Extract the [x, y] coordinate from the center of the cell holding the provided text.  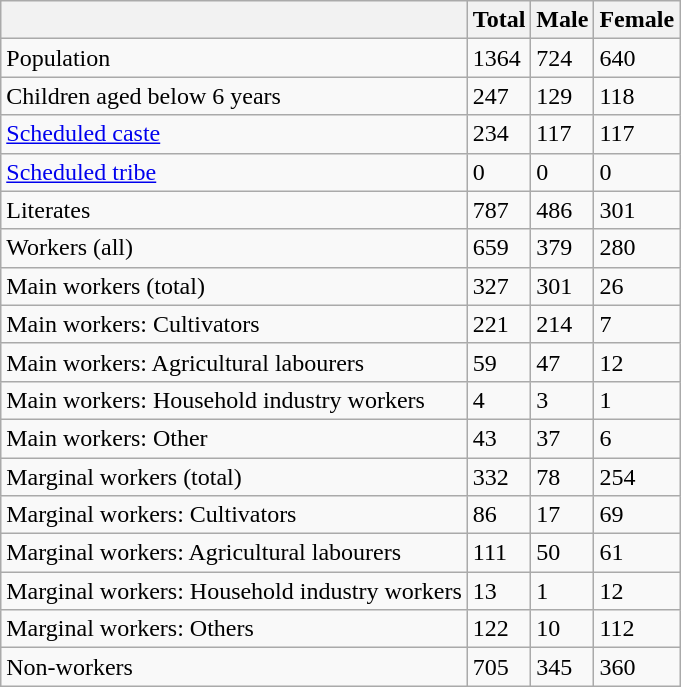
Marginal workers: Cultivators [234, 515]
Male [562, 20]
221 [499, 324]
78 [562, 477]
724 [562, 58]
234 [499, 134]
Scheduled caste [234, 134]
37 [562, 438]
379 [562, 248]
129 [562, 96]
111 [499, 553]
Main workers: Agricultural labourers [234, 362]
47 [562, 362]
Marginal workers: Agricultural labourers [234, 553]
486 [562, 210]
Workers (all) [234, 248]
50 [562, 553]
Female [637, 20]
Main workers: Other [234, 438]
Population [234, 58]
59 [499, 362]
Main workers (total) [234, 286]
280 [637, 248]
1364 [499, 58]
17 [562, 515]
640 [637, 58]
327 [499, 286]
Marginal workers: Household industry workers [234, 591]
4 [499, 400]
118 [637, 96]
61 [637, 553]
214 [562, 324]
360 [637, 667]
332 [499, 477]
Scheduled tribe [234, 172]
Main workers: Household industry workers [234, 400]
6 [637, 438]
Total [499, 20]
Children aged below 6 years [234, 96]
Literates [234, 210]
Main workers: Cultivators [234, 324]
787 [499, 210]
659 [499, 248]
705 [499, 667]
69 [637, 515]
112 [637, 629]
13 [499, 591]
345 [562, 667]
Marginal workers: Others [234, 629]
Marginal workers (total) [234, 477]
Non-workers [234, 667]
3 [562, 400]
7 [637, 324]
26 [637, 286]
247 [499, 96]
10 [562, 629]
86 [499, 515]
254 [637, 477]
122 [499, 629]
43 [499, 438]
